From the cell containing the given text, extract its center point as (X, Y) coordinate. 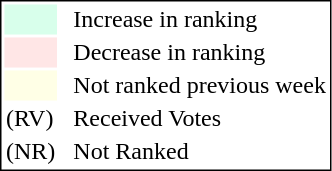
Received Votes (200, 119)
(NR) (30, 151)
Not Ranked (200, 151)
(RV) (30, 119)
Increase in ranking (200, 19)
Not ranked previous week (200, 85)
Decrease in ranking (200, 53)
